Locate the cell with the specified text and output its (X, Y) center coordinate. 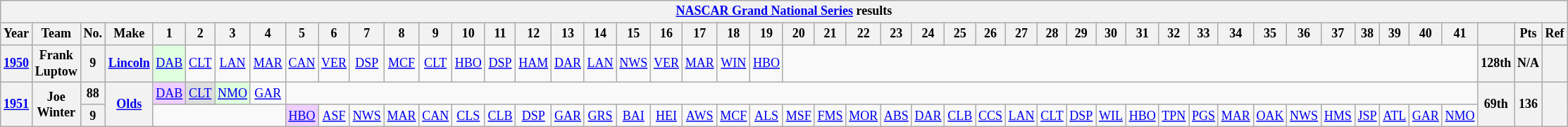
34 (1236, 34)
31 (1143, 34)
NASCAR Grand National Series results (784, 11)
MSF (799, 116)
OAK (1270, 116)
28 (1052, 34)
HAM (534, 64)
Pts (1529, 34)
26 (990, 34)
HMS (1338, 116)
16 (666, 34)
FMS (830, 116)
3 (232, 34)
19 (766, 34)
14 (600, 34)
13 (568, 34)
24 (928, 34)
128th (1496, 64)
33 (1204, 34)
1950 (17, 64)
27 (1021, 34)
Team (56, 34)
40 (1426, 34)
88 (93, 93)
4 (268, 34)
35 (1270, 34)
CCS (990, 116)
AWS (699, 116)
ABS (897, 116)
1951 (17, 104)
Joe Winter (56, 104)
Year (17, 34)
18 (734, 34)
32 (1174, 34)
ASF (334, 116)
ATL (1395, 116)
N/A (1529, 64)
2 (200, 34)
WIN (734, 64)
36 (1305, 34)
GRS (600, 116)
21 (830, 34)
No. (93, 34)
5 (301, 34)
8 (402, 34)
11 (500, 34)
WIL (1112, 116)
39 (1395, 34)
Ref (1555, 34)
20 (799, 34)
Make (129, 34)
25 (960, 34)
Lincoln (129, 64)
30 (1112, 34)
23 (897, 34)
CLS (469, 116)
29 (1081, 34)
38 (1367, 34)
37 (1338, 34)
10 (469, 34)
22 (864, 34)
BAI (634, 116)
6 (334, 34)
1 (169, 34)
PGS (1204, 116)
17 (699, 34)
69th (1496, 104)
HEI (666, 116)
MOR (864, 116)
41 (1460, 34)
Frank Luptow (56, 64)
JSP (1367, 116)
TPN (1174, 116)
ALS (766, 116)
7 (366, 34)
12 (534, 34)
136 (1529, 104)
15 (634, 34)
Olds (129, 104)
